Extract the [x, y] coordinate from the center of the cell holding the provided text.  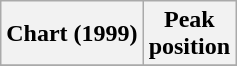
Peakposition [189, 34]
Chart (1999) [72, 34]
